Return (X, Y) of the center of cell containing provided text 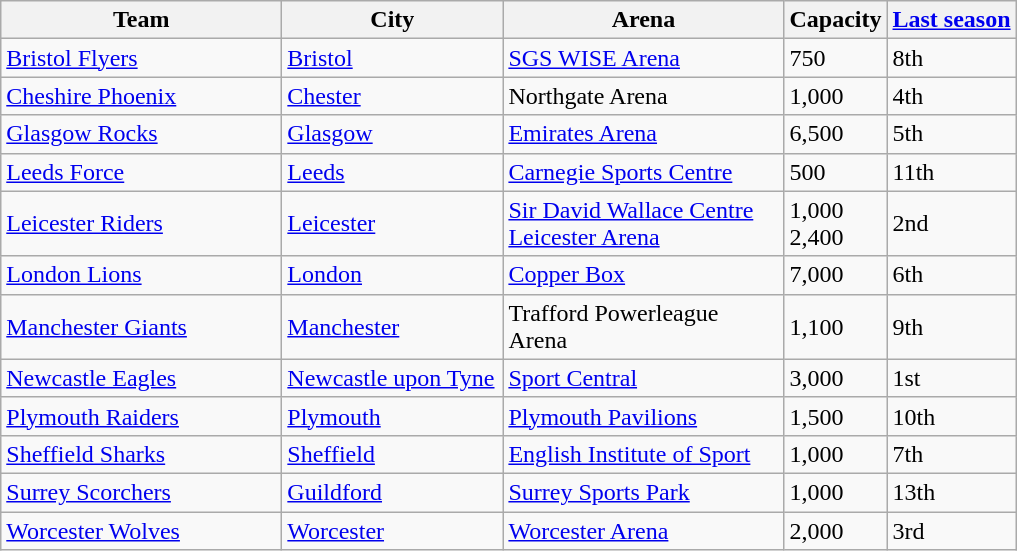
Surrey Sports Park (644, 492)
9th (952, 326)
Leeds Force (142, 172)
Bristol Flyers (142, 58)
Surrey Scorchers (142, 492)
City (392, 20)
London (392, 275)
2nd (952, 224)
Worcester (392, 531)
Worcester Arena (644, 531)
Leicester (392, 224)
Trafford Powerleague Arena (644, 326)
6th (952, 275)
Plymouth (392, 416)
Bristol (392, 58)
Copper Box (644, 275)
Emirates Arena (644, 134)
Team (142, 20)
1,500 (836, 416)
Carnegie Sports Centre (644, 172)
Worcester Wolves (142, 531)
Chester (392, 96)
1,100 (836, 326)
Northgate Arena (644, 96)
Capacity (836, 20)
Leicester Riders (142, 224)
3,000 (836, 378)
7th (952, 454)
1,000 2,400 (836, 224)
6,500 (836, 134)
Plymouth Pavilions (644, 416)
7,000 (836, 275)
English Institute of Sport (644, 454)
2,000 (836, 531)
Leeds (392, 172)
Last season (952, 20)
Guildford (392, 492)
Plymouth Raiders (142, 416)
10th (952, 416)
Cheshire Phoenix (142, 96)
Glasgow Rocks (142, 134)
SGS WISE Arena (644, 58)
Sir David Wallace Centre Leicester Arena (644, 224)
Manchester (392, 326)
Manchester Giants (142, 326)
Newcastle upon Tyne (392, 378)
8th (952, 58)
Sheffield Sharks (142, 454)
4th (952, 96)
London Lions (142, 275)
Sheffield (392, 454)
Arena (644, 20)
3rd (952, 531)
750 (836, 58)
13th (952, 492)
500 (836, 172)
11th (952, 172)
Glasgow (392, 134)
Newcastle Eagles (142, 378)
Sport Central (644, 378)
5th (952, 134)
1st (952, 378)
